Output the [X, Y] coordinate of the center of the cell containing the given text.  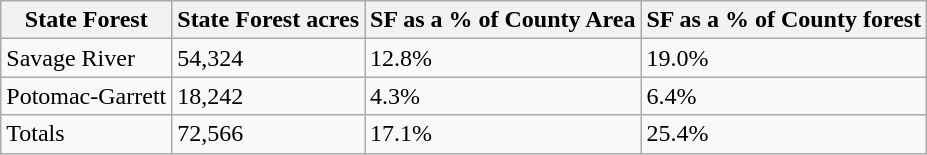
Potomac-Garrett [86, 96]
25.4% [784, 134]
12.8% [503, 58]
72,566 [268, 134]
19.0% [784, 58]
17.1% [503, 134]
4.3% [503, 96]
State Forest acres [268, 20]
State Forest [86, 20]
Totals [86, 134]
18,242 [268, 96]
Savage River [86, 58]
6.4% [784, 96]
54,324 [268, 58]
SF as a % of County Area [503, 20]
SF as a % of County forest [784, 20]
